Locate the cell with the specified text and output its [X, Y] center coordinate. 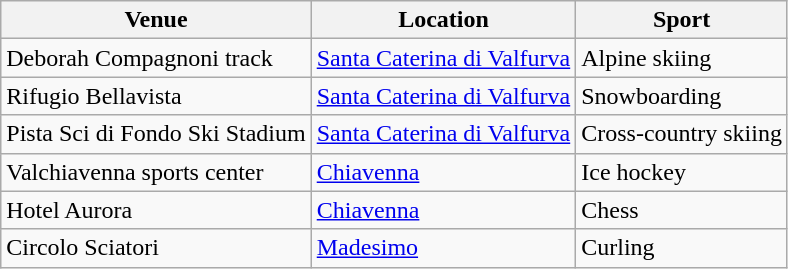
Pista Sci di Fondo Ski Stadium [156, 134]
Ice hockey [682, 172]
Circolo Sciatori [156, 248]
Hotel Aurora [156, 210]
Location [444, 20]
Deborah Compagnoni track [156, 58]
Venue [156, 20]
Cross-country skiing [682, 134]
Snowboarding [682, 96]
Sport [682, 20]
Madesimo [444, 248]
Curling [682, 248]
Rifugio Bellavista [156, 96]
Chess [682, 210]
Valchiavenna sports center [156, 172]
Alpine skiing [682, 58]
